Detect which cell encompasses the target text, then output its [x, y] center coordinate. 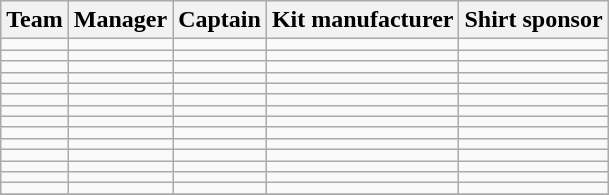
Captain [220, 20]
Kit manufacturer [362, 20]
Team [35, 20]
Shirt sponsor [534, 20]
Manager [120, 20]
